For the text-containing cell, return its midpoint in [X, Y] coordinate format. 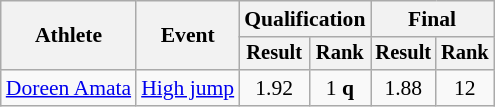
12 [465, 88]
Final [432, 19]
High jump [188, 88]
1 q [340, 88]
Athlete [68, 36]
Qualification [304, 19]
Event [188, 36]
Doreen Amata [68, 88]
1.88 [403, 88]
1.92 [274, 88]
